Find where the given text appears and provide that cell's center as [X, Y] coordinate. 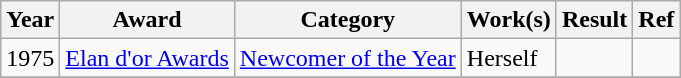
Category [348, 20]
Year [30, 20]
Ref [656, 20]
Work(s) [508, 20]
1975 [30, 58]
Newcomer of the Year [348, 58]
Herself [508, 58]
Elan d'or Awards [147, 58]
Award [147, 20]
Result [594, 20]
